Pinpoint the cell where the given text exists, returning its (X, Y) midpoint coordinate. 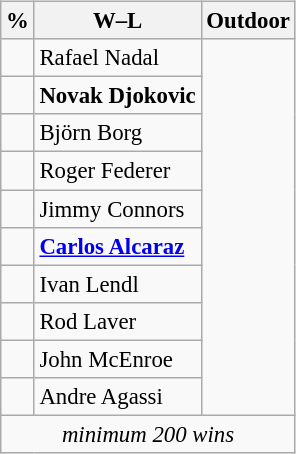
Andre Agassi (118, 396)
Outdoor (248, 21)
W–L (118, 21)
Novak Djokovic (118, 96)
% (18, 21)
Björn Borg (118, 133)
Roger Federer (118, 171)
Carlos Alcaraz (118, 246)
John McEnroe (118, 359)
Rafael Nadal (118, 58)
Rod Laver (118, 321)
minimum 200 wins (148, 434)
Jimmy Connors (118, 209)
Ivan Lendl (118, 284)
